Find where the given text appears and provide that cell's center as [X, Y] coordinate. 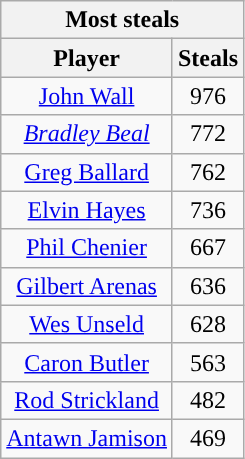
Antawn Jamison [87, 438]
469 [208, 438]
563 [208, 362]
Wes Unseld [87, 324]
482 [208, 400]
John Wall [87, 96]
636 [208, 286]
Rod Strickland [87, 400]
Most steals [122, 20]
667 [208, 248]
Greg Ballard [87, 172]
Gilbert Arenas [87, 286]
736 [208, 210]
628 [208, 324]
976 [208, 96]
Steals [208, 58]
Phil Chenier [87, 248]
762 [208, 172]
Bradley Beal [87, 134]
Caron Butler [87, 362]
Elvin Hayes [87, 210]
772 [208, 134]
Player [87, 58]
